Return the (x, y) coordinate for the center point of the cell that contains the specified text.  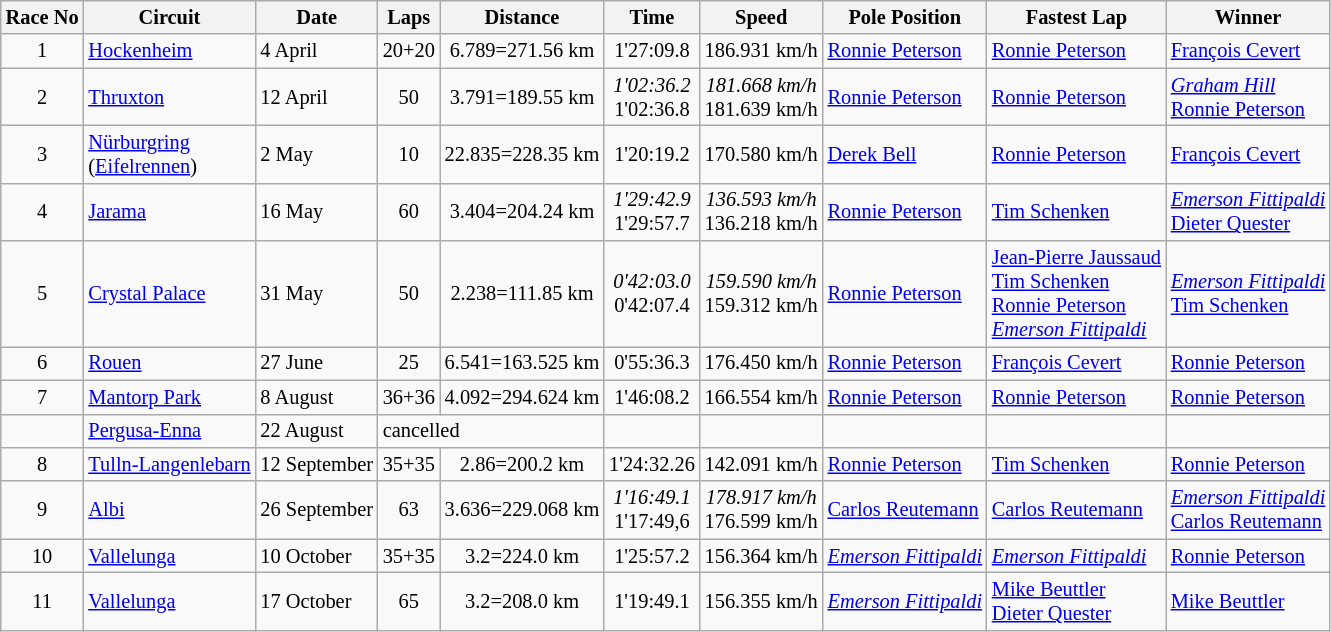
181.668 km/h181.639 km/h (762, 97)
26 September (316, 510)
Distance (522, 17)
7 (42, 397)
Graham Hill Ronnie Peterson (1248, 97)
Fastest Lap (1076, 17)
Date (316, 17)
12 September (316, 464)
1'02:36.21'02:36.8 (652, 97)
Winner (1248, 17)
142.091 km/h (762, 464)
Mantorp Park (169, 397)
3 (42, 154)
Rouen (169, 363)
6 (42, 363)
170.580 km/h (762, 154)
2.86=200.2 km (522, 464)
Jarama (169, 212)
1'29:42.91'29:57.7 (652, 212)
Crystal Palace (169, 294)
Time (652, 17)
20+20 (409, 51)
8 (42, 464)
2 May (316, 154)
1'24:32.26 (652, 464)
63 (409, 510)
1'25:57.2 (652, 556)
12 April (316, 97)
1'16:49.11'17:49,6 (652, 510)
Emerson Fittipaldi Dieter Quester (1248, 212)
3.2=224.0 km (522, 556)
3.404=204.24 km (522, 212)
60 (409, 212)
156.364 km/h (762, 556)
1'46:08.2 (652, 397)
8 August (316, 397)
3.636=229.068 km (522, 510)
178.917 km/h176.599 km/h (762, 510)
1'20:19.2 (652, 154)
16 May (316, 212)
0'42:03.00'42:07.4 (652, 294)
11 (42, 601)
Laps (409, 17)
1 (42, 51)
Tulln-Langenlebarn (169, 464)
Pole Position (905, 17)
65 (409, 601)
Emerson Fittipaldi Carlos Reutemann (1248, 510)
Speed (762, 17)
3.791=189.55 km (522, 97)
2.238=111.85 km (522, 294)
Race No (42, 17)
Mike Beuttler Dieter Quester (1076, 601)
Hockenheim (169, 51)
Derek Bell (905, 154)
0'55:36.3 (652, 363)
cancelled (491, 431)
Pergusa-Enna (169, 431)
4.092=294.624 km (522, 397)
22 August (316, 431)
31 May (316, 294)
159.590 km/h159.312 km/h (762, 294)
6.789=271.56 km (522, 51)
136.593 km/h136.218 km/h (762, 212)
36+36 (409, 397)
9 (42, 510)
22.835=228.35 km (522, 154)
4 (42, 212)
Thruxton (169, 97)
25 (409, 363)
1'19:49.1 (652, 601)
156.355 km/h (762, 601)
166.554 km/h (762, 397)
6.541=163.525 km (522, 363)
Mike Beuttler (1248, 601)
Nürburgring (Eifelrennen) (169, 154)
Jean-Pierre Jaussaud Tim Schenken Ronnie Peterson Emerson Fittipaldi (1076, 294)
1'27:09.8 (652, 51)
4 April (316, 51)
27 June (316, 363)
10 October (316, 556)
17 October (316, 601)
2 (42, 97)
Albi (169, 510)
176.450 km/h (762, 363)
3.2=208.0 km (522, 601)
Emerson Fittipaldi Tim Schenken (1248, 294)
5 (42, 294)
Circuit (169, 17)
186.931 km/h (762, 51)
